Provide the (X, Y) coordinate of the cell's center where the given text is located.  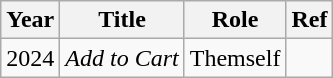
2024 (30, 58)
Role (235, 20)
Title (122, 20)
Year (30, 20)
Ref (310, 20)
Add to Cart (122, 58)
Themself (235, 58)
